Determine the (x, y) coordinate at the center of the cell enclosing the given text.  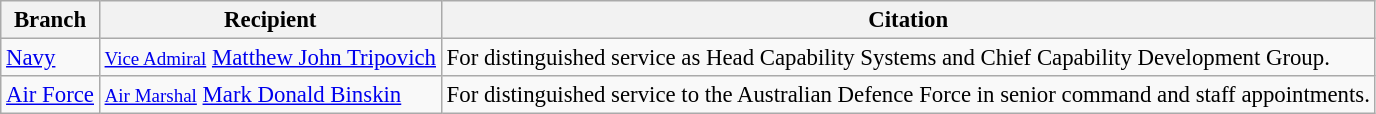
Branch (50, 20)
Citation (908, 20)
For distinguished service to the Australian Defence Force in senior command and staff appointments. (908, 95)
Vice Admiral Matthew John Tripovich (270, 58)
Air Marshal Mark Donald Binskin (270, 95)
For distinguished service as Head Capability Systems and Chief Capability Development Group. (908, 58)
Recipient (270, 20)
Navy (50, 58)
Air Force (50, 95)
